Extract the [x, y] coordinate from the center of the cell holding the provided text.  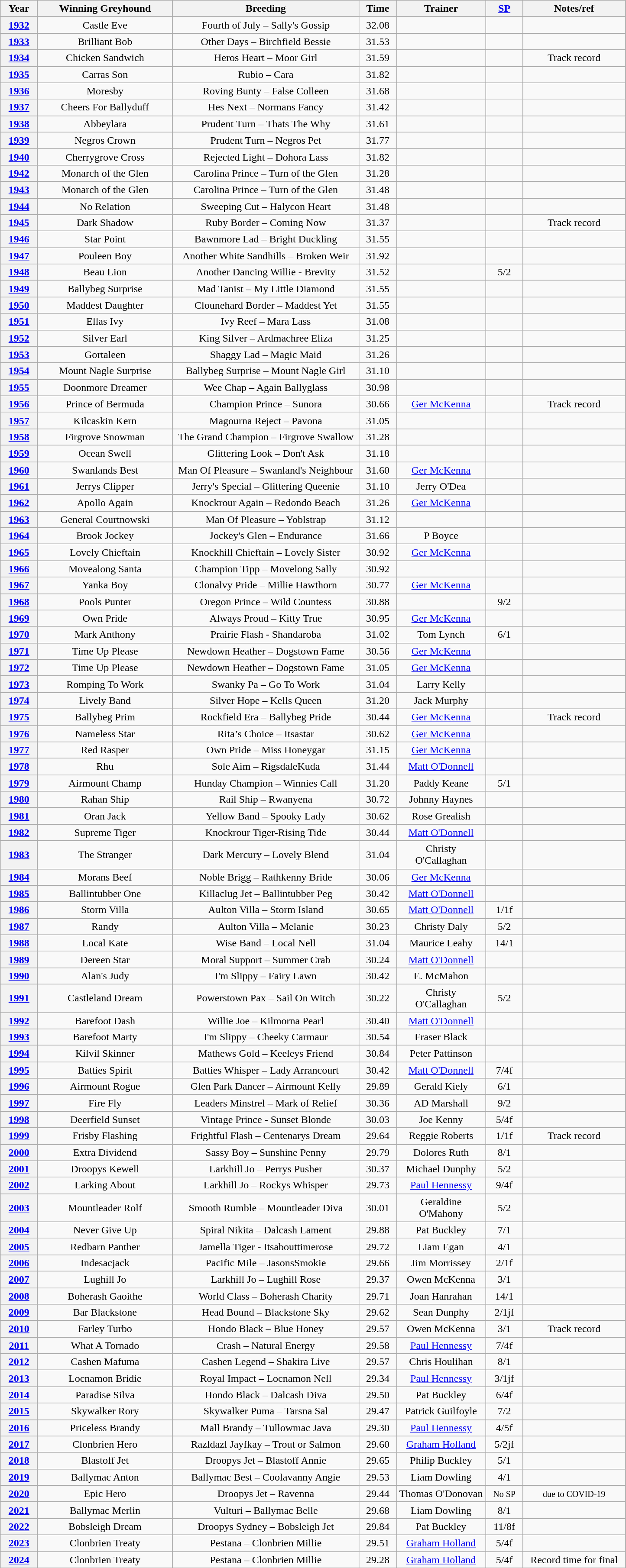
1940 [19, 157]
1957 [19, 420]
I'm Slippy – Cheeky Carmaur [266, 1037]
1979 [19, 783]
Breeding [266, 9]
1965 [19, 552]
Oregon Prince – Wild Countess [266, 602]
Royal Impact – Locnamon Nell [266, 1378]
1999 [19, 1136]
Ballintubber One [105, 894]
Ballymac Merlin [105, 1510]
Champion Tipp – Movelong Sally [266, 569]
2021 [19, 1510]
2008 [19, 1296]
1972 [19, 668]
29.71 [378, 1296]
Prince of Bermuda [105, 404]
30.77 [378, 585]
2010 [19, 1329]
1967 [19, 585]
Pools Punter [105, 602]
Prudent Turn – Negros Pet [266, 140]
Chris Houlihan [441, 1362]
11/8f [504, 1526]
Mountleader Rolf [105, 1208]
Yellow Band – Spooky Lady [266, 816]
1969 [19, 618]
1936 [19, 91]
Bobsleigh Dream [105, 1526]
Man Of Pleasure – Yoblstrap [266, 519]
Blastoff Jet [105, 1461]
1983 [19, 855]
Yanka Boy [105, 585]
30.88 [378, 602]
Year [19, 9]
Another Dancing Willie - Brevity [266, 272]
Lughill Jo [105, 1279]
31.12 [378, 519]
1953 [19, 355]
29.73 [378, 1185]
Castleland Dream [105, 998]
Randy [105, 926]
Lovely Chieftain [105, 552]
31.77 [378, 140]
Peter Pattinson [441, 1054]
31.15 [378, 750]
Storm Villa [105, 910]
Mount Nagle Surprise [105, 371]
Ballybeg Surprise [105, 289]
1980 [19, 800]
Droopys Jet – Ravenna [266, 1494]
Maddest Daughter [105, 305]
1990 [19, 976]
30.06 [378, 877]
31.61 [378, 124]
Paddy Keane [441, 783]
29.89 [378, 1087]
1997 [19, 1103]
29.51 [378, 1543]
2003 [19, 1208]
Barefoot Dash [105, 1020]
Winning Greyhound [105, 9]
Spiral Nikita – Dalcash Lament [266, 1230]
E. McMahon [441, 976]
Mark Anthony [105, 635]
Knockrour Tiger-Rising Tide [266, 832]
32.08 [378, 25]
1958 [19, 437]
Jerrys Clipper [105, 487]
Dereen Star [105, 959]
1996 [19, 1087]
Jerry's Special – Glittering Queenie [266, 487]
Oran Jack [105, 816]
1985 [19, 894]
Dark Mercury – Lovely Blend [266, 855]
31.60 [378, 470]
Wee Chap – Again Ballyglass [266, 387]
1993 [19, 1037]
Gortaleen [105, 355]
Rail Ship – Rwanyena [266, 800]
Head Bound – Blackstone Sky [266, 1313]
Batties Spirit [105, 1070]
Leaders Minstrel – Mark of Relief [266, 1103]
Star Point [105, 239]
Morans Beef [105, 877]
Locnamon Bridie [105, 1378]
30.98 [378, 387]
2002 [19, 1185]
The Stranger [105, 855]
Alan's Judy [105, 976]
What A Tornado [105, 1345]
I'm Slippy – Fairy Lawn [266, 976]
Crash – Natural Energy [266, 1345]
Ellas Ivy [105, 322]
Another White Sandhills – Broken Weir [266, 256]
Rubio – Cara [266, 74]
2/1jf [504, 1313]
1935 [19, 74]
Fire Fly [105, 1103]
Frightful Flash – Centenarys Dream [266, 1136]
1982 [19, 832]
2005 [19, 1246]
2023 [19, 1543]
Philip Buckley [441, 1461]
2017 [19, 1444]
Farley Turbo [105, 1329]
Red Rasper [105, 750]
30.01 [378, 1208]
Time [378, 9]
Frisby Flashing [105, 1136]
Man Of Pleasure – Swanland's Neighbour [266, 470]
Dark Shadow [105, 223]
1948 [19, 272]
Christy Daly [441, 926]
Ballymac Anton [105, 1477]
Jockey's Glen – Endurance [266, 536]
1966 [19, 569]
Pouleen Boy [105, 256]
Thomas O'Donovan [441, 1494]
Reggie Roberts [441, 1136]
Swanky Pa – Go To Work [266, 684]
1978 [19, 767]
7/2 [504, 1411]
Larkhill Jo – Rockys Whisper [266, 1185]
31.37 [378, 223]
31.18 [378, 453]
1974 [19, 700]
Carras Son [105, 74]
Joan Hanrahan [441, 1296]
Ivy Reef – Mara Lass [266, 322]
Sweeping Cut – Halycon Heart [266, 206]
Geraldine O'Mahony [441, 1208]
Rhu [105, 767]
Castle Eve [105, 25]
29.84 [378, 1526]
1944 [19, 206]
Mathews Gold – Keeleys Friend [266, 1054]
1988 [19, 943]
Ruby Border – Coming Now [266, 223]
Clonalvy Pride – Millie Hawthorn [266, 585]
Larkhill Jo – Lughill Rose [266, 1279]
Always Proud – Kitty True [266, 618]
Moral Support – Summer Crab [266, 959]
2014 [19, 1395]
Aulton Villa – Melanie [266, 926]
2024 [19, 1560]
Pacific Mile – JasonsSmokie [266, 1263]
Kilvil Skinner [105, 1054]
1933 [19, 42]
1934 [19, 58]
1938 [19, 124]
4/5f [504, 1428]
29.88 [378, 1230]
1986 [19, 910]
29.62 [378, 1313]
Prudent Turn – Thats The Why [266, 124]
1976 [19, 734]
Michael Dunphy [441, 1169]
The Grand Champion – Firgrove Swallow [266, 437]
29.47 [378, 1411]
9/4f [504, 1185]
Larking About [105, 1185]
30.40 [378, 1020]
Powerstown Pax – Sail On Witch [266, 998]
1987 [19, 926]
Magourna Reject – Pavona [266, 420]
1952 [19, 338]
Shaggy Lad – Magic Maid [266, 355]
1943 [19, 190]
1956 [19, 404]
2009 [19, 1313]
1984 [19, 877]
30.36 [378, 1103]
Epic Hero [105, 1494]
1981 [19, 816]
Fourth of July – Sally's Gossip [266, 25]
Mall Brandy – Tullowmac Java [266, 1428]
Notes/ref [574, 9]
Skywalker Rory [105, 1411]
Silver Hope – Kells Queen [266, 700]
29.37 [378, 1279]
30.03 [378, 1120]
2011 [19, 1345]
Cashen Mafuma [105, 1362]
Liam Egan [441, 1246]
29.68 [378, 1510]
Sean Dunphy [441, 1313]
Heros Heart – Moor Girl [266, 58]
King Silver – Ardmachree Eliza [266, 338]
1961 [19, 487]
1945 [19, 223]
1994 [19, 1054]
2013 [19, 1378]
1977 [19, 750]
Airmount Champ [105, 783]
31.66 [378, 536]
Ocean Swell [105, 453]
Jamella Tiger - Itsabouttimerose [266, 1246]
29.53 [378, 1477]
Patrick Guilfoyle [441, 1411]
Supreme Tiger [105, 832]
Movealong Santa [105, 569]
Chicken Sandwich [105, 58]
Droopys Sydney – Bobsleigh Jet [266, 1526]
31.52 [378, 272]
30.84 [378, 1054]
29.72 [378, 1246]
6/4f [504, 1395]
Rose Grealish [441, 816]
1951 [19, 322]
Bawnmore Lad – Bright Duckling [266, 239]
General Courtnowski [105, 519]
Rockfield Era – Ballybeg Pride [266, 717]
Ballybeg Prim [105, 717]
29.64 [378, 1136]
1975 [19, 717]
Boherash Gaoithe [105, 1296]
Rita’s Choice – Itsastar [266, 734]
Firgrove Snowman [105, 437]
Abbeylara [105, 124]
2001 [19, 1169]
Extra Dividend [105, 1152]
30.65 [378, 910]
Vulturi – Ballymac Belle [266, 1510]
Swanlands Best [105, 470]
1973 [19, 684]
AD Marshall [441, 1103]
Apollo Again [105, 503]
Brook Jockey [105, 536]
1937 [19, 107]
2/1f [504, 1263]
Fraser Black [441, 1037]
1932 [19, 25]
30.23 [378, 926]
Johnny Haynes [441, 800]
3/1jf [504, 1378]
World Class – Boherash Charity [266, 1296]
Droopys Jet – Blastoff Annie [266, 1461]
No SP [504, 1494]
Mad Tanist – My Little Diamond [266, 289]
Silver Earl [105, 338]
SP [504, 9]
2022 [19, 1526]
Negros Crown [105, 140]
Dolores Ruth [441, 1152]
Tom Lynch [441, 635]
1964 [19, 536]
Own Pride – Miss Honeygar [266, 750]
2000 [19, 1152]
2006 [19, 1263]
31.92 [378, 256]
Wise Band – Local Nell [266, 943]
1995 [19, 1070]
Hes Next – Normans Fancy [266, 107]
31.44 [378, 767]
29.60 [378, 1444]
Noble Brigg – Rathkenny Bride [266, 877]
1946 [19, 239]
30.66 [378, 404]
29.34 [378, 1378]
Cheers For Ballyduff [105, 107]
Smooth Rumble – Mountleader Diva [266, 1208]
2007 [19, 1279]
Hunday Champion – Winnies Call [266, 783]
Kilcaskin Kern [105, 420]
Sole Aim – RigsdaleKuda [266, 767]
29.65 [378, 1461]
Rejected Light – Dohora Lass [266, 157]
Clonbrien Hero [105, 1444]
1998 [19, 1120]
Skywalker Puma – Tarsna Sal [266, 1411]
1963 [19, 519]
30.24 [378, 959]
1968 [19, 602]
Razldazl Jayfkay – Trout or Salmon [266, 1444]
31.53 [378, 42]
Airmount Rogue [105, 1087]
Cashen Legend – Shakira Live [266, 1362]
30.95 [378, 618]
Knockrour Again – Redondo Beach [266, 503]
Priceless Brandy [105, 1428]
30.56 [378, 651]
30.54 [378, 1037]
Gerald Kiely [441, 1087]
31.59 [378, 58]
Brilliant Bob [105, 42]
Own Pride [105, 618]
31.68 [378, 91]
29.58 [378, 1345]
Cherrygrove Cross [105, 157]
Jack Murphy [441, 700]
P Boyce [441, 536]
29.79 [378, 1152]
Moresby [105, 91]
Indesacjack [105, 1263]
2012 [19, 1362]
due to COVID-19 [574, 1494]
31.08 [378, 322]
Jerry O'Dea [441, 487]
Beau Lion [105, 272]
Ballymac Best – Coolavanny Angie [266, 1477]
1939 [19, 140]
Champion Prince – Sunora [266, 404]
Barefoot Marty [105, 1037]
31.42 [378, 107]
1955 [19, 387]
Glen Park Dancer – Airmount Kelly [266, 1087]
Joe Kenny [441, 1120]
1971 [19, 651]
Redbarn Panther [105, 1246]
Larkhill Jo – Perrys Pusher [266, 1169]
29.50 [378, 1395]
2020 [19, 1494]
Willie Joe – Kilmorna Pearl [266, 1020]
30.37 [378, 1169]
Paradise Silva [105, 1395]
Hondo Black – Blue Honey [266, 1329]
Deerfield Sunset [105, 1120]
Trainer [441, 9]
1959 [19, 453]
Droopys Kewell [105, 1169]
30.22 [378, 998]
Maurice Leahy [441, 943]
1992 [19, 1020]
Nameless Star [105, 734]
Rahan Ship [105, 800]
1949 [19, 289]
Clounehard Border – Maddest Yet [266, 305]
5/2jf [504, 1444]
Sassy Boy – Sunshine Penny [266, 1152]
Romping To Work [105, 684]
Roving Bunty – False Colleen [266, 91]
2019 [19, 1477]
Glittering Look – Don't Ask [266, 453]
Hondo Black – Dalcash Diva [266, 1395]
29.44 [378, 1494]
Killaclug Jet – Ballintubber Peg [266, 894]
30.72 [378, 800]
29.28 [378, 1560]
31.02 [378, 635]
Lively Band [105, 700]
Aulton Villa – Storm Island [266, 910]
1991 [19, 998]
1962 [19, 503]
1960 [19, 470]
1989 [19, 959]
29.66 [378, 1263]
Ballybeg Surprise – Mount Nagle Girl [266, 371]
1950 [19, 305]
2004 [19, 1230]
Record time for final [574, 1560]
2018 [19, 1461]
Never Give Up [105, 1230]
2016 [19, 1428]
7/1 [504, 1230]
2015 [19, 1411]
Local Kate [105, 943]
Prairie Flash - Shandaroba [266, 635]
Other Days – Birchfield Bessie [266, 42]
Batties Whisper – Lady Arrancourt [266, 1070]
29.30 [378, 1428]
Doonmore Dreamer [105, 387]
Vintage Prince - Sunset Blonde [266, 1120]
Jim Morrissey [441, 1263]
1954 [19, 371]
Bar Blackstone [105, 1313]
Knockhill Chieftain – Lovely Sister [266, 552]
Larry Kelly [441, 684]
1947 [19, 256]
1970 [19, 635]
1942 [19, 173]
31.25 [378, 338]
No Relation [105, 206]
